Return the (x, y) coordinate for the center point of the cell that contains the specified text.  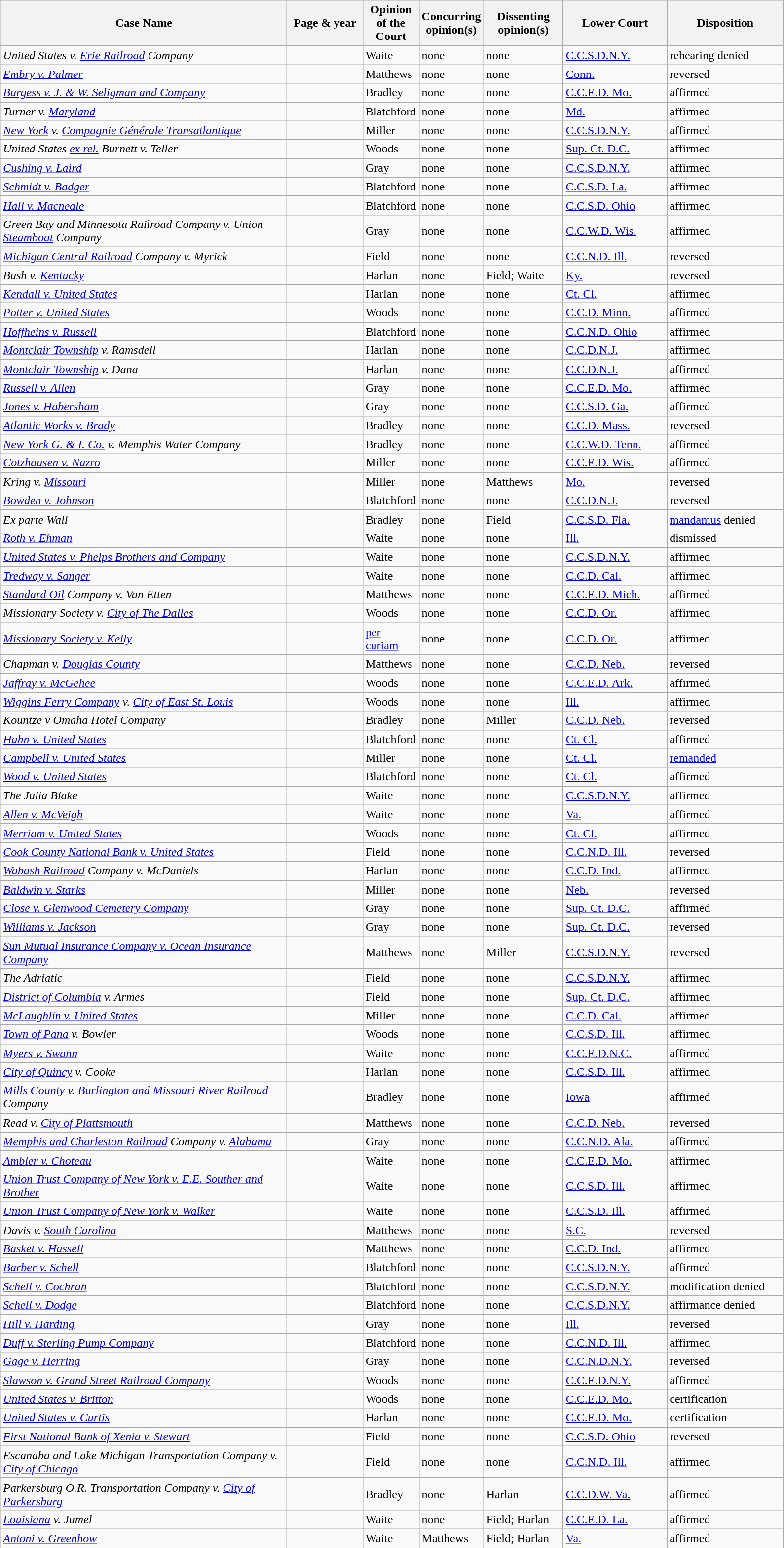
Jones v. Habersham (144, 407)
C.C.D. Mass. (615, 425)
Wood v. United States (144, 777)
Missionary Society v. City of The Dalles (144, 613)
Davis v. South Carolina (144, 1230)
Read v. City of Plattsmouth (144, 1123)
C.C.N.D. Ohio (615, 332)
rehearing denied (725, 55)
C.C.E.D. Ark. (615, 683)
C.C.N.D. Ala. (615, 1141)
Baldwin v. Starks (144, 890)
C.C.W.D. Tenn. (615, 444)
Allen v. McVeigh (144, 814)
Page & year (325, 23)
C.C.N.D.N.Y. (615, 1361)
The Julia Blake (144, 795)
Mo. (615, 482)
Wabash Railroad Company v. McDaniels (144, 870)
Parkersburg O.R. Transportation Company v. City of Parkersburg (144, 1494)
C.C.E.D.N.Y. (615, 1380)
First National Bank of Xenia v. Stewart (144, 1436)
dismissed (725, 538)
Hahn v. United States (144, 739)
United States v. Britton (144, 1399)
Close v. Glenwood Cemetery Company (144, 908)
Cushing v. Laird (144, 168)
Opinion of the Court (391, 23)
remanded (725, 758)
C.C.S.D. Ga. (615, 407)
Michigan Central Railroad Company v. Myrick (144, 256)
Disposition (725, 23)
C.C.W.D. Wis. (615, 231)
Duff v. Sterling Pump Company (144, 1343)
Chapman v. Douglas County (144, 664)
Merriam v. United States (144, 833)
United States v. Phelps Brothers and Company (144, 557)
United States v. Curtis (144, 1418)
Ambler v. Choteau (144, 1160)
Case Name (144, 23)
Iowa (615, 1097)
Ky. (615, 275)
affirmance denied (725, 1305)
Town of Pana v. Bowler (144, 1034)
C.C.D. Minn. (615, 313)
Myers v. Swann (144, 1053)
Louisiana v. Jumel (144, 1519)
Kendall v. United States (144, 294)
The Adriatic (144, 978)
Montclair Township v. Dana (144, 369)
Burgess v. J. & W. Seligman and Company (144, 93)
Antoni v. Greenhow (144, 1538)
Concurring opinion(s) (451, 23)
City of Quincy v. Cooke (144, 1072)
Kountze v Omaha Hotel Company (144, 720)
Potter v. United States (144, 313)
Bush v. Kentucky (144, 275)
Turner v. Maryland (144, 112)
Dissenting opinion(s) (523, 23)
Standard Oil Company v. Van Etten (144, 595)
C.C.S.D. Fla. (615, 519)
C.C.E.D. Mich. (615, 595)
Cook County National Bank v. United States (144, 852)
Union Trust Company of New York v. Walker (144, 1211)
Escanaba and Lake Michigan Transportation Company v. City of Chicago (144, 1462)
per curiam (391, 639)
C.C.E.D. La. (615, 1519)
Schmidt v. Badger (144, 187)
Sun Mutual Insurance Company v. Ocean Insurance Company (144, 952)
Mills County v. Burlington and Missouri River Railroad Company (144, 1097)
Memphis and Charleston Railroad Company v. Alabama (144, 1141)
Jaffray v. McGehee (144, 683)
Embry v. Palmer (144, 74)
Tredway v. Sanger (144, 576)
Montclair Township v. Ramsdell (144, 350)
United States v. Erie Railroad Company (144, 55)
Hoffheins v. Russell (144, 332)
District of Columbia v. Armes (144, 997)
C.C.E.D. Wis. (615, 463)
Barber v. Schell (144, 1268)
Williams v. Jackson (144, 927)
Missionary Society v. Kelly (144, 639)
Lower Court (615, 23)
Md. (615, 112)
Ex parte Wall (144, 519)
New York v. Compagnie Générale Transatlantique (144, 130)
Schell v. Cochran (144, 1286)
Neb. (615, 890)
Basket v. Hassell (144, 1249)
Hill v. Harding (144, 1324)
Gage v. Herring (144, 1361)
United States ex rel. Burnett v. Teller (144, 149)
Slawson v. Grand Street Railroad Company (144, 1380)
C.C.S.D. La. (615, 187)
Wiggins Ferry Company v. City of East St. Louis (144, 702)
Russell v. Allen (144, 388)
McLaughlin v. United States (144, 1016)
Atlantic Works v. Brady (144, 425)
Union Trust Company of New York v. E.E. Souther and Brother (144, 1185)
Green Bay and Minnesota Railroad Company v. Union Steamboat Company (144, 231)
Schell v. Dodge (144, 1305)
C.C.E.D.N.C. (615, 1053)
C.C.D.W. Va. (615, 1494)
Kring v. Missouri (144, 482)
modification denied (725, 1286)
Conn. (615, 74)
Hall v. Macneale (144, 205)
Roth v. Ehman (144, 538)
New York G. & I. Co. v. Memphis Water Company (144, 444)
Bowden v. Johnson (144, 500)
Campbell v. United States (144, 758)
mandamus denied (725, 519)
S.C. (615, 1230)
Field; Waite (523, 275)
Cotzhausen v. Nazro (144, 463)
